Return [x, y] of the center of cell containing provided text 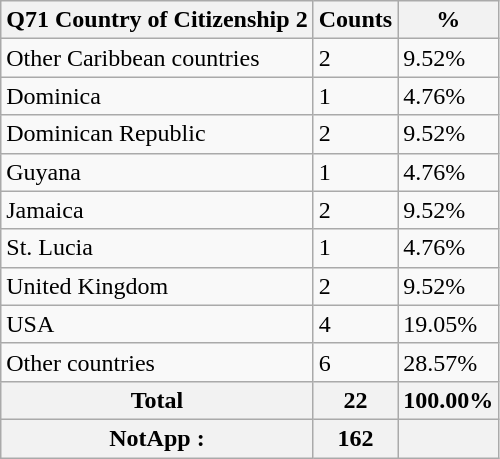
Dominican Republic [157, 134]
162 [355, 438]
Other countries [157, 362]
Dominica [157, 96]
Jamaica [157, 210]
Total [157, 400]
28.57% [448, 362]
100.00% [448, 400]
USA [157, 324]
Counts [355, 20]
% [448, 20]
Other Caribbean countries [157, 58]
6 [355, 362]
19.05% [448, 324]
4 [355, 324]
Guyana [157, 172]
NotApp : [157, 438]
22 [355, 400]
Q71 Country of Citizenship 2 [157, 20]
United Kingdom [157, 286]
St. Lucia [157, 248]
